Capture the cell that displays the provided text and extract its [x, y] central coordinate. 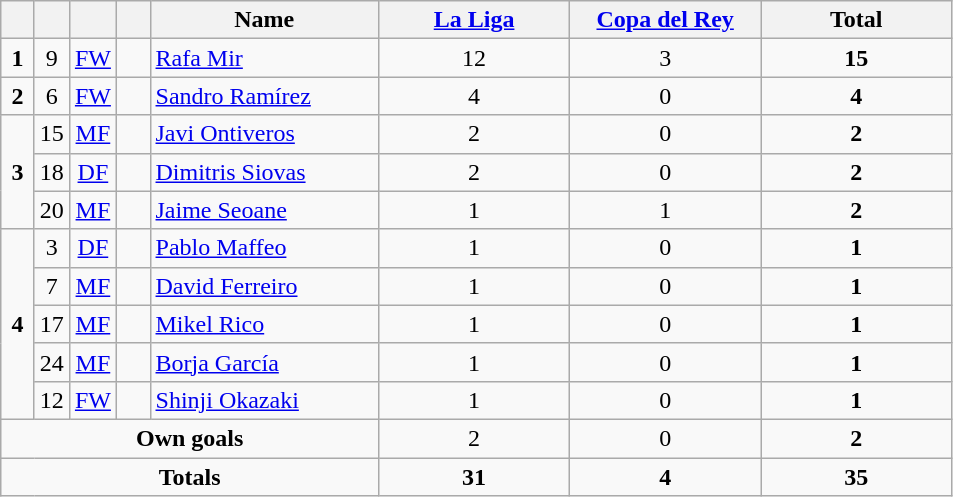
Totals [190, 477]
31 [474, 477]
35 [856, 477]
6 [52, 96]
David Ferreiro [264, 286]
Copa del Rey [666, 20]
Rafa Mir [264, 58]
Shinji Okazaki [264, 400]
7 [52, 286]
Pablo Maffeo [264, 248]
24 [52, 362]
20 [52, 210]
Name [264, 20]
Total [856, 20]
La Liga [474, 20]
Own goals [190, 438]
9 [52, 58]
18 [52, 172]
Mikel Rico [264, 324]
Dimitris Siovas [264, 172]
Javi Ontiveros [264, 134]
17 [52, 324]
Sandro Ramírez [264, 96]
Borja García [264, 362]
Jaime Seoane [264, 210]
